Determine the (X, Y) coordinate at the center of the cell enclosing the given text.  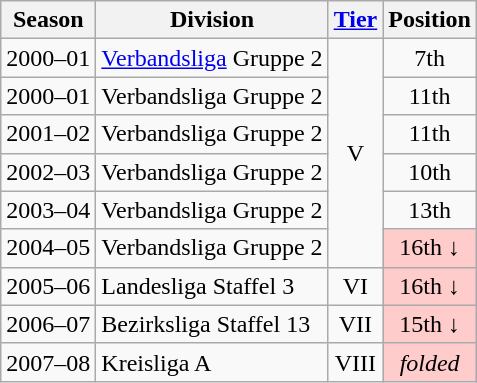
folded (430, 362)
2001–02 (48, 134)
7th (430, 58)
VIII (356, 362)
2007–08 (48, 362)
2003–04 (48, 210)
Division (212, 20)
15th ↓ (430, 324)
2002–03 (48, 172)
Kreisliga A (212, 362)
10th (430, 172)
2005–06 (48, 286)
Position (430, 20)
Season (48, 20)
2006–07 (48, 324)
V (356, 153)
VI (356, 286)
VII (356, 324)
2004–05 (48, 248)
Landesliga Staffel 3 (212, 286)
Bezirksliga Staffel 13 (212, 324)
13th (430, 210)
Tier (356, 20)
